Output the (X, Y) coordinate of the center of the cell containing the given text.  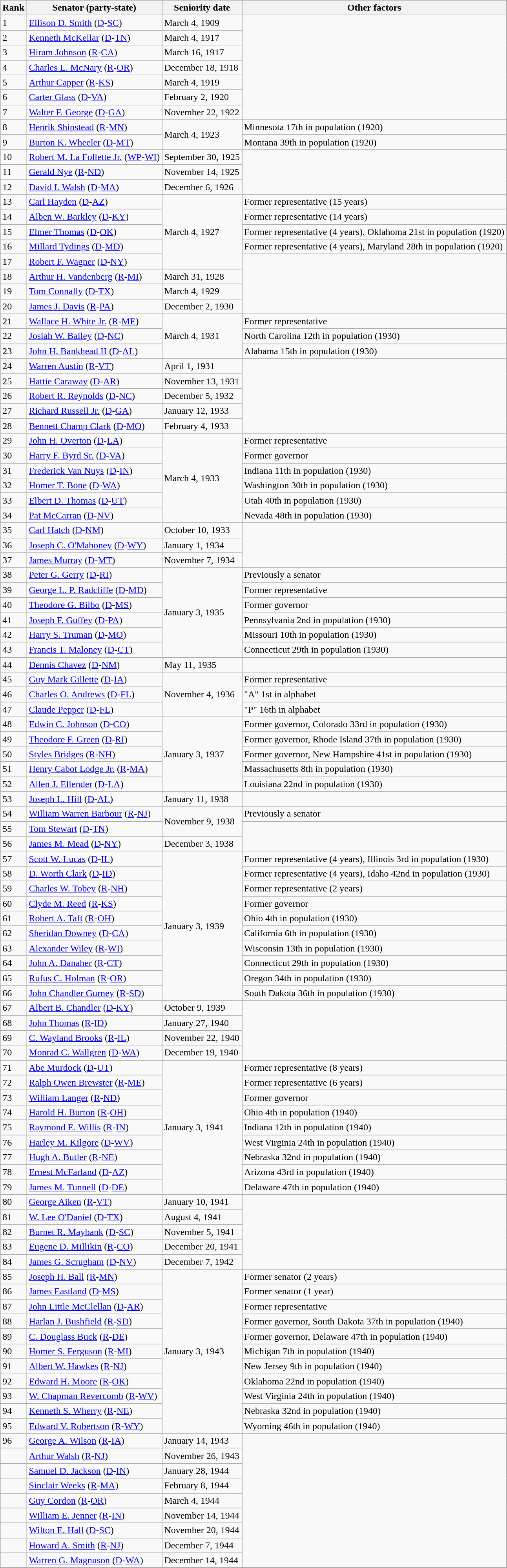
Hugh A. Butler (R-NE) (94, 1157)
14 (13, 217)
23 (13, 351)
Dennis Chavez (D-NM) (94, 665)
76 (13, 1142)
David I. Walsh (D-MA) (94, 187)
Millard Tydings (D-MD) (94, 247)
73 (13, 1097)
James J. Davis (R-PA) (94, 306)
Nevada 48th in population (1930) (374, 515)
James G. Scrugham (D-NV) (94, 1262)
Howard A. Smith (R-NJ) (94, 1545)
Edward V. Robertson (R-WY) (94, 1426)
Michigan 7th in population (1940) (374, 1351)
Hattie Caraway (D-AR) (94, 381)
34 (13, 515)
51 (13, 769)
17 (13, 262)
77 (13, 1157)
Burton K. Wheeler (D-MT) (94, 142)
Arizona 43rd in population (1940) (374, 1172)
55 (13, 829)
November 4, 1936 (202, 695)
Pat McCarran (D-NV) (94, 515)
3 (13, 53)
December 14, 1944 (202, 1560)
March 4, 1929 (202, 291)
January 10, 1941 (202, 1202)
94 (13, 1411)
67 (13, 1008)
50 (13, 754)
18 (13, 276)
Tom Stewart (D-TN) (94, 829)
Peter G. Gerry (D-RI) (94, 575)
7 (13, 112)
86 (13, 1292)
72 (13, 1082)
Harry S. Truman (D-MO) (94, 635)
Harley M. Kilgore (D-WV) (94, 1142)
79 (13, 1187)
John Little McClellan (D-AR) (94, 1306)
George L. P. Radcliffe (D-MD) (94, 590)
39 (13, 590)
Washington 30th in population (1930) (374, 486)
December 5, 1932 (202, 396)
Samuel D. Jackson (D-IN) (94, 1471)
December 18, 1918 (202, 67)
Ernest McFarland (D-AZ) (94, 1172)
Henrik Shipstead (R-MN) (94, 127)
48 (13, 724)
Arthur Capper (R-KS) (94, 82)
Guy Mark Gillette (D-IA) (94, 680)
C. Douglass Buck (R-DE) (94, 1336)
Joseph L. Hill (D-AL) (94, 799)
Pennsylvania 2nd in population (1930) (374, 620)
Minnesota 17th in population (1920) (374, 127)
66 (13, 993)
April 1, 1931 (202, 366)
Former representative (4 years), Idaho 42nd in population (1930) (374, 873)
Ellison D. Smith (D-SC) (94, 23)
Montana 39th in population (1920) (374, 142)
38 (13, 575)
30 (13, 456)
Missouri 10th in population (1930) (374, 635)
February 4, 1933 (202, 426)
Harry F. Byrd Sr. (D-VA) (94, 456)
1 (13, 23)
Burnet R. Maybank (D-SC) (94, 1232)
Former representative (15 years) (374, 202)
61 (13, 919)
C. Wayland Brooks (R-IL) (94, 1038)
20 (13, 306)
March 4, 1927 (202, 232)
13 (13, 202)
Styles Bridges (R-NH) (94, 754)
November 20, 1944 (202, 1530)
22 (13, 336)
George A. Wilson (R-IA) (94, 1441)
March 4, 1919 (202, 82)
46 (13, 695)
Guy Cordon (R-OR) (94, 1501)
James Murray (D-MT) (94, 560)
Former representative (14 years) (374, 217)
Massachusetts 8th in population (1930) (374, 769)
Alben W. Barkley (D-KY) (94, 217)
84 (13, 1262)
Delaware 47th in population (1940) (374, 1187)
John A. Danaher (R-CT) (94, 963)
February 2, 1920 (202, 97)
83 (13, 1247)
31 (13, 471)
21 (13, 321)
59 (13, 888)
Homer T. Bone (D-WA) (94, 486)
33 (13, 500)
November 22, 1940 (202, 1038)
70 (13, 1053)
Richard Russell Jr. (D-GA) (94, 411)
37 (13, 560)
Henry Cabot Lodge Jr. (R-MA) (94, 769)
56 (13, 844)
Indiana 12th in population (1940) (374, 1127)
16 (13, 247)
42 (13, 635)
Former representative (6 years) (374, 1082)
Oregon 34th in population (1930) (374, 978)
New Jersey 9th in population (1940) (374, 1366)
November 9, 1938 (202, 821)
52 (13, 784)
March 4, 1933 (202, 478)
John H. Overton (D-LA) (94, 441)
2 (13, 38)
March 16, 1917 (202, 53)
December 6, 1926 (202, 187)
63 (13, 948)
December 19, 1940 (202, 1053)
Eugene D. Millikin (R-CO) (94, 1247)
James Eastland (D-MS) (94, 1292)
69 (13, 1038)
41 (13, 620)
Hiram Johnson (R-CA) (94, 53)
Alabama 15th in population (1930) (374, 351)
George Aiken (R-VT) (94, 1202)
Ralph Owen Brewster (R-ME) (94, 1082)
Warren G. Magnuson (D-WA) (94, 1560)
Theodore G. Bilbo (D-MS) (94, 605)
15 (13, 232)
November 14, 1925 (202, 172)
81 (13, 1217)
27 (13, 411)
November 26, 1943 (202, 1456)
12 (13, 187)
November 5, 1941 (202, 1232)
Arthur H. Vandenberg (R-MI) (94, 276)
53 (13, 799)
80 (13, 1202)
Rufus C. Holman (R-OR) (94, 978)
Albert W. Hawkes (R-NJ) (94, 1366)
December 7, 1944 (202, 1545)
47 (13, 709)
John Chandler Gurney (R-SD) (94, 993)
57 (13, 859)
March 4, 1909 (202, 23)
Former senator (2 years) (374, 1277)
November 13, 1931 (202, 381)
August 4, 1941 (202, 1217)
Clyde M. Reed (R-KS) (94, 903)
Wyoming 46th in population (1940) (374, 1426)
19 (13, 291)
Homer S. Ferguson (R-MI) (94, 1351)
28 (13, 426)
Tom Connally (D-TX) (94, 291)
78 (13, 1172)
Gerald Nye (R-ND) (94, 172)
91 (13, 1366)
Bennett Champ Clark (D-MO) (94, 426)
February 8, 1944 (202, 1486)
Robert R. Reynolds (D-NC) (94, 396)
Wisconsin 13th in population (1930) (374, 948)
December 20, 1941 (202, 1247)
John Thomas (R-ID) (94, 1023)
James M. Tunnell (D-DE) (94, 1187)
Former senator (1 year) (374, 1292)
Joseph H. Ball (R-MN) (94, 1277)
W. Chapman Revercomb (R-WV) (94, 1396)
Former representative (4 years), Maryland 28th in population (1920) (374, 247)
92 (13, 1381)
64 (13, 963)
"P" 16th in alphabet (374, 709)
March 4, 1944 (202, 1501)
Indiana 11th in population (1930) (374, 471)
W. Lee O'Daniel (D-TX) (94, 1217)
90 (13, 1351)
Elmer Thomas (D-OK) (94, 232)
Joseph C. O'Mahoney (D-WY) (94, 545)
January 27, 1940 (202, 1023)
Arthur Walsh (R-NJ) (94, 1456)
Joseph F. Guffey (D-PA) (94, 620)
Utah 40th in population (1930) (374, 500)
Frederick Van Nuys (D-IN) (94, 471)
45 (13, 680)
March 31, 1928 (202, 276)
60 (13, 903)
Theodore F. Green (D-RI) (94, 739)
24 (13, 366)
9 (13, 142)
January 3, 1943 (202, 1352)
May 11, 1935 (202, 665)
Sinclair Weeks (R-MA) (94, 1486)
Francis T. Maloney (D-CT) (94, 649)
Carl Hayden (D-AZ) (94, 202)
California 6th in population (1930) (374, 933)
Seniority date (202, 8)
January 3, 1939 (202, 926)
54 (13, 814)
Charles W. Tobey (R-NH) (94, 888)
D. Worth Clark (D-ID) (94, 873)
32 (13, 486)
March 4, 1931 (202, 336)
Rank (13, 8)
Wilton E. Hall (D-SC) (94, 1530)
Albert B. Chandler (D-KY) (94, 1008)
75 (13, 1127)
September 30, 1925 (202, 157)
62 (13, 933)
96 (13, 1441)
Robert F. Wagner (D-NY) (94, 262)
Robert M. La Follette Jr. (WP-WI) (94, 157)
December 2, 1930 (202, 306)
Oklahoma 22nd in population (1940) (374, 1381)
36 (13, 545)
6 (13, 97)
4 (13, 67)
Carter Glass (D-VA) (94, 97)
November 7, 1934 (202, 560)
Former governor, Delaware 47th in population (1940) (374, 1336)
Former representative (8 years) (374, 1068)
87 (13, 1306)
Kenneth S. Wherry (R-NE) (94, 1411)
March 4, 1923 (202, 135)
95 (13, 1426)
William Warren Barbour (R-NJ) (94, 814)
93 (13, 1396)
January 3, 1941 (202, 1127)
Former representative (4 years), Illinois 3rd in population (1930) (374, 859)
82 (13, 1232)
South Dakota 36th in population (1930) (374, 993)
Ohio 4th in population (1930) (374, 919)
James M. Mead (D-NY) (94, 844)
Walter F. George (D-GA) (94, 112)
65 (13, 978)
John H. Bankhead II (D-AL) (94, 351)
Former governor, South Dakota 37th in population (1940) (374, 1321)
January 1, 1934 (202, 545)
Louisiana 22nd in population (1930) (374, 784)
Ohio 4th in population (1940) (374, 1112)
Sheridan Downey (D-CA) (94, 933)
Monrad C. Wallgren (D-WA) (94, 1053)
44 (13, 665)
November 14, 1944 (202, 1515)
March 4, 1917 (202, 38)
January 12, 1933 (202, 411)
Warren Austin (R-VT) (94, 366)
Charles O. Andrews (D-FL) (94, 695)
Former governor, New Hampshire 41st in population (1930) (374, 754)
Former representative (4 years), Oklahoma 21st in population (1920) (374, 232)
William E. Jenner (R-IN) (94, 1515)
26 (13, 396)
January 3, 1935 (202, 612)
Scott W. Lucas (D-IL) (94, 859)
Robert A. Taft (R-OH) (94, 919)
71 (13, 1068)
Abe Murdock (D-UT) (94, 1068)
Kenneth McKellar (D-TN) (94, 38)
January 11, 1938 (202, 799)
40 (13, 605)
5 (13, 82)
January 14, 1943 (202, 1441)
December 7, 1942 (202, 1262)
William Langer (R-ND) (94, 1097)
Carl Hatch (D-NM) (94, 530)
"A" 1st in alphabet (374, 695)
68 (13, 1023)
Josiah W. Bailey (D-NC) (94, 336)
January 28, 1944 (202, 1471)
Other factors (374, 8)
11 (13, 172)
October 10, 1933 (202, 530)
85 (13, 1277)
Former governor, Colorado 33rd in population (1930) (374, 724)
10 (13, 157)
88 (13, 1321)
Charles L. McNary (R-OR) (94, 67)
Allen J. Ellender (D-LA) (94, 784)
Wallace H. White Jr. (R-ME) (94, 321)
Former representative (2 years) (374, 888)
89 (13, 1336)
Alexander Wiley (R-WI) (94, 948)
74 (13, 1112)
January 3, 1937 (202, 754)
8 (13, 127)
35 (13, 530)
Edwin C. Johnson (D-CO) (94, 724)
Harold H. Burton (R-OH) (94, 1112)
29 (13, 441)
Former governor, Rhode Island 37th in population (1930) (374, 739)
58 (13, 873)
November 22, 1922 (202, 112)
25 (13, 381)
Raymond E. Willis (R-IN) (94, 1127)
49 (13, 739)
43 (13, 649)
December 3, 1938 (202, 844)
Claude Pepper (D-FL) (94, 709)
Edward H. Moore (R-OK) (94, 1381)
North Carolina 12th in population (1930) (374, 336)
Senator (party-state) (94, 8)
Harlan J. Bushfield (R-SD) (94, 1321)
Elbert D. Thomas (D-UT) (94, 500)
October 9, 1939 (202, 1008)
